Capture the cell that displays the provided text and extract its (x, y) central coordinate. 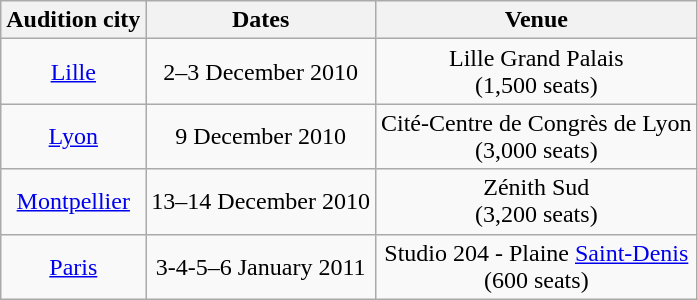
Studio 204 - Plaine Saint-Denis(600 seats) (536, 266)
9 December 2010 (261, 136)
3-4-5–6 January 2011 (261, 266)
Lille Grand Palais(1,500 seats) (536, 72)
Venue (536, 20)
Montpellier (74, 202)
Cité-Centre de Congrès de Lyon(3,000 seats) (536, 136)
Zénith Sud(3,200 seats) (536, 202)
Lille (74, 72)
2–3 December 2010 (261, 72)
Lyon (74, 136)
Audition city (74, 20)
Paris (74, 266)
Dates (261, 20)
13–14 December 2010 (261, 202)
